Identify which cell holds the provided text, then report its (x, y) central coordinate. 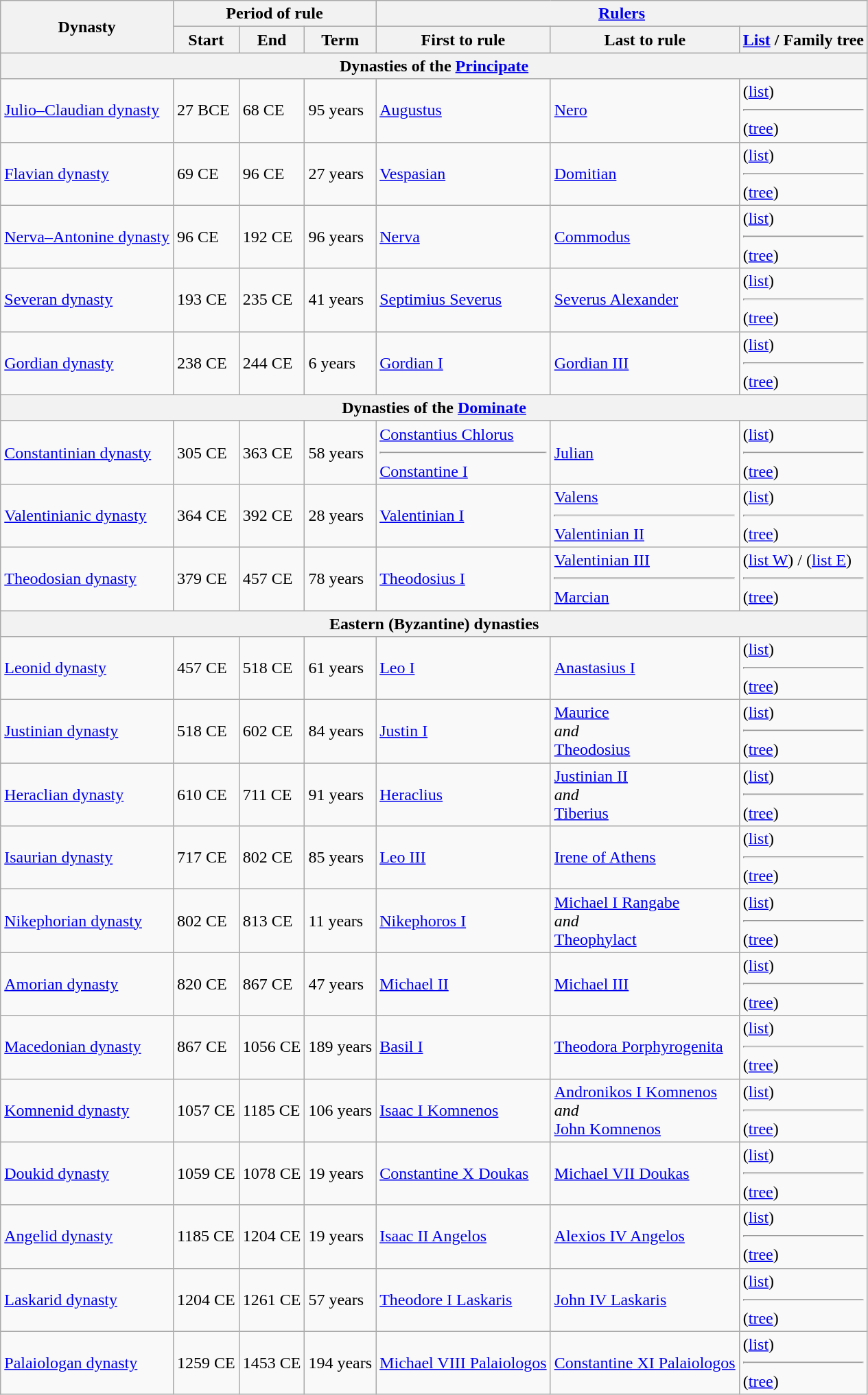
Angelid dynasty (87, 1236)
305 CE (206, 452)
Domitian (645, 174)
Valentinian I (464, 515)
Macedonian dynasty (87, 1047)
Michael I RangabeandTheophylact (645, 921)
Vespasian (464, 174)
Laskarid dynasty (87, 1300)
1059 CE (206, 1173)
235 CE (272, 300)
85 years (340, 858)
Nerva (464, 237)
363 CE (272, 452)
96 years (340, 237)
813 CE (272, 921)
Heraclius (464, 795)
Michael VII Doukas (645, 1173)
Nikephoros I (464, 921)
238 CE (206, 363)
Start (206, 40)
1057 CE (206, 1110)
Julian (645, 452)
106 years (340, 1110)
Michael III (645, 984)
717 CE (206, 858)
84 years (340, 731)
Isaac II Angelos (464, 1236)
Septimius Severus (464, 300)
Commodus (645, 237)
1453 CE (272, 1363)
Dynasty (87, 27)
Amorian dynasty (87, 984)
711 CE (272, 795)
Leo III (464, 858)
Justinian dynasty (87, 731)
Severus Alexander (645, 300)
Gordian III (645, 363)
58 years (340, 452)
78 years (340, 578)
Term (340, 40)
602 CE (272, 731)
(list W) / (list E)(tree) (803, 578)
364 CE (206, 515)
68 CE (272, 110)
41 years (340, 300)
Augustus (464, 110)
Valentinianic dynasty (87, 515)
244 CE (272, 363)
Gordian I (464, 363)
1056 CE (272, 1047)
Julio–Claudian dynasty (87, 110)
Dynasties of the Dominate (434, 408)
First to rule (464, 40)
Constantius ChlorusConstantine I (464, 452)
Rulers (622, 14)
MauriceandTheodosius (645, 731)
Justinian IIandTiberius (645, 795)
Michael VIII Palaiologos (464, 1363)
Alexios IV Angelos (645, 1236)
1078 CE (272, 1173)
Basil I (464, 1047)
Theodore I Laskaris (464, 1300)
Anastasius I (645, 668)
List / Family tree (803, 40)
Period of rule (274, 14)
Theodosian dynasty (87, 578)
Isaac I Komnenos (464, 1110)
47 years (340, 984)
28 years (340, 515)
1259 CE (206, 1363)
189 years (340, 1047)
Leo I (464, 668)
57 years (340, 1300)
95 years (340, 110)
Doukid dynasty (87, 1173)
Theodora Porphyrogenita (645, 1047)
Justin I (464, 731)
Michael II (464, 984)
Constantine XI Palaiologos (645, 1363)
Flavian dynasty (87, 174)
John IV Laskaris (645, 1300)
91 years (340, 795)
69 CE (206, 174)
610 CE (206, 795)
Dynasties of the Principate (434, 66)
11 years (340, 921)
Theodosius I (464, 578)
Palaiologan dynasty (87, 1363)
6 years (340, 363)
1261 CE (272, 1300)
Gordian dynasty (87, 363)
Eastern (Byzantine) dynasties (434, 624)
379 CE (206, 578)
ValensValentinian II (645, 515)
Nero (645, 110)
27 years (340, 174)
Last to rule (645, 40)
Severan dynasty (87, 300)
Constantinian dynasty (87, 452)
392 CE (272, 515)
Leonid dynasty (87, 668)
Komnenid dynasty (87, 1110)
Heraclian dynasty (87, 795)
Nerva–Antonine dynasty (87, 237)
Irene of Athens (645, 858)
61 years (340, 668)
Isaurian dynasty (87, 858)
193 CE (206, 300)
820 CE (206, 984)
Constantine X Doukas (464, 1173)
Andronikos I KomnenosandJohn Komnenos (645, 1110)
192 CE (272, 237)
27 BCE (206, 110)
194 years (340, 1363)
Valentinian IIIMarcian (645, 578)
Nikephorian dynasty (87, 921)
End (272, 40)
